Provide the [x, y] coordinate of the cell's center where the given text is located.  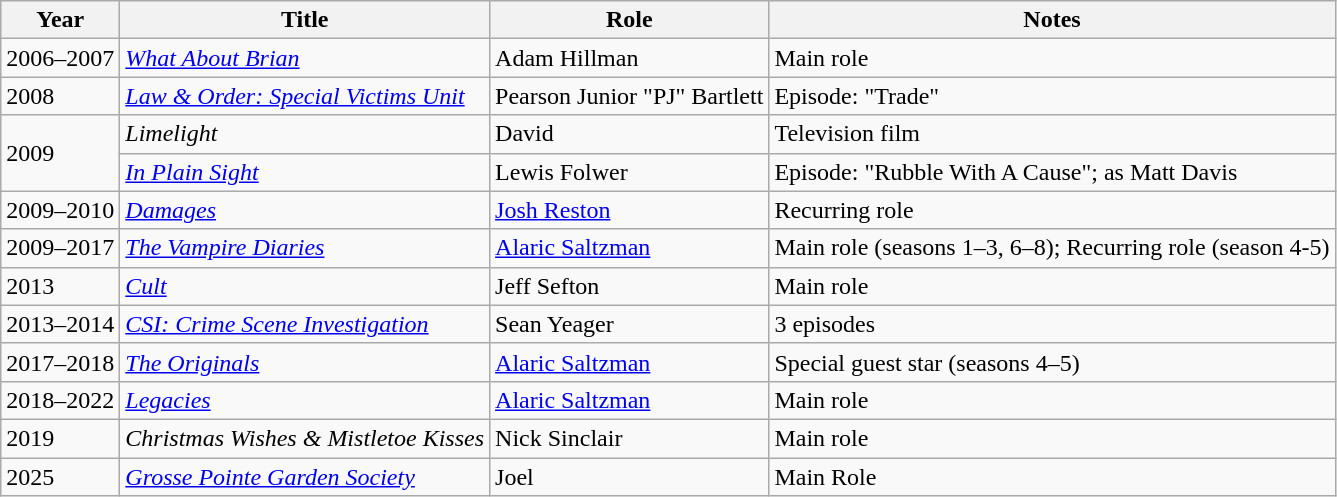
3 episodes [1052, 324]
Recurring role [1052, 210]
Damages [305, 210]
Joel [630, 477]
2018–2022 [60, 400]
Pearson Junior "PJ" Bartlett [630, 96]
Main role (seasons 1–3, 6–8); Recurring role (season 4-5) [1052, 248]
2025 [60, 477]
2017–2018 [60, 362]
2013–2014 [60, 324]
Grosse Pointe Garden Society [305, 477]
Legacies [305, 400]
Episode: "Trade" [1052, 96]
Sean Yeager [630, 324]
2008 [60, 96]
2009–2010 [60, 210]
Special guest star (seasons 4–5) [1052, 362]
2009 [60, 153]
Adam Hillman [630, 58]
David [630, 134]
The Originals [305, 362]
Notes [1052, 20]
The Vampire Diaries [305, 248]
Title [305, 20]
CSI: Crime Scene Investigation [305, 324]
Main Role [1052, 477]
In Plain Sight [305, 172]
Cult [305, 286]
Episode: "Rubble With A Cause"; as Matt Davis [1052, 172]
Television film [1052, 134]
Nick Sinclair [630, 438]
2019 [60, 438]
What About Brian [305, 58]
2013 [60, 286]
Limelight [305, 134]
2006–2007 [60, 58]
Josh Reston [630, 210]
Lewis Folwer [630, 172]
Christmas Wishes & Mistletoe Kisses [305, 438]
Jeff Sefton [630, 286]
Role [630, 20]
2009–2017 [60, 248]
Year [60, 20]
Law & Order: Special Victims Unit [305, 96]
